Capture the cell that displays the provided text and extract its [X, Y] central coordinate. 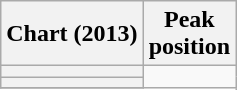
Peakposition [189, 34]
Chart (2013) [72, 34]
